From the cell containing the given text, extract its center point as [X, Y] coordinate. 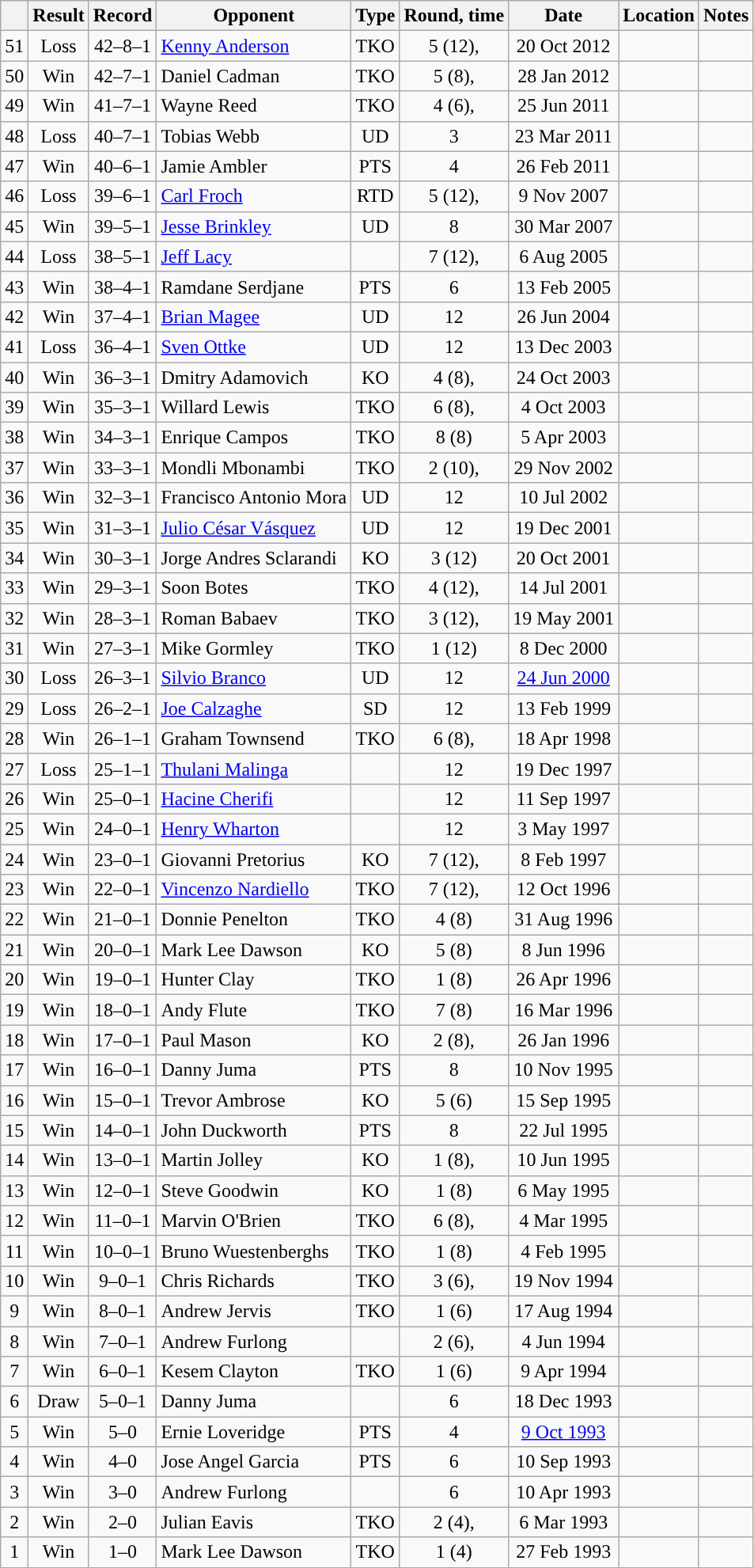
21–0–1 [123, 920]
19 [14, 1010]
Hunter Clay [254, 980]
Jeff Lacy [254, 256]
Willard Lewis [254, 408]
8–0–1 [123, 1311]
8 (8) [454, 438]
4 (8), [454, 378]
Record [123, 16]
4 (6), [454, 106]
15 Sep 1995 [563, 1100]
Paul Mason [254, 1040]
Date [563, 16]
10 Jun 1995 [563, 1160]
37 [14, 468]
Kesem Clayton [254, 1372]
2 (4), [454, 1522]
32 [14, 618]
Carl Froch [254, 196]
39–5–1 [123, 226]
13–0–1 [123, 1160]
3–0 [123, 1492]
2 (6), [454, 1342]
28–3–1 [123, 618]
Henry Wharton [254, 829]
13 Dec 2003 [563, 347]
5 (8), [454, 76]
Soon Botes [254, 588]
38–4–1 [123, 287]
33–3–1 [123, 468]
2 (8), [454, 1040]
26 Apr 1996 [563, 980]
29 [14, 708]
18–0–1 [123, 1010]
Round, time [454, 16]
23 [14, 890]
12 Oct 1996 [563, 890]
36–3–1 [123, 378]
Bruno Wuestenberghs [254, 1251]
42 [14, 317]
Brian Magee [254, 317]
5–0–1 [123, 1402]
Draw [59, 1402]
24 Jun 2000 [563, 678]
14 [14, 1160]
25–0–1 [123, 799]
17 [14, 1070]
Francisco Antonio Mora [254, 498]
21 [14, 950]
Jamie Ambler [254, 166]
13 [14, 1190]
19 Dec 2001 [563, 528]
19 Nov 1994 [563, 1281]
Andrew Jervis [254, 1311]
Wayne Reed [254, 106]
12–0–1 [123, 1190]
24–0–1 [123, 829]
10 Sep 1993 [563, 1462]
25 Jun 2011 [563, 106]
29–3–1 [123, 588]
20–0–1 [123, 950]
27–3–1 [123, 648]
15–0–1 [123, 1100]
Result [59, 16]
48 [14, 136]
20 Oct 2001 [563, 558]
Giovanni Pretorius [254, 859]
Mike Gormley [254, 648]
4 Oct 2003 [563, 408]
39 [14, 408]
1 (8), [454, 1160]
Donnie Penelton [254, 920]
33 [14, 588]
10–0–1 [123, 1251]
6–0–1 [123, 1372]
20 Oct 2012 [563, 46]
4 Jun 1994 [563, 1342]
3 (12) [454, 558]
26–3–1 [123, 678]
4 (12), [454, 588]
3 (6), [454, 1281]
Tobias Webb [254, 136]
Ernie Loveridge [254, 1432]
6 Mar 1993 [563, 1522]
Trevor Ambrose [254, 1100]
8 Feb 1997 [563, 859]
34 [14, 558]
36 [14, 498]
Silvio Branco [254, 678]
4 (8) [454, 920]
24 Oct 2003 [563, 378]
11–0–1 [123, 1221]
Hacine Cherifi [254, 799]
5 (8) [454, 950]
9 Nov 2007 [563, 196]
31–3–1 [123, 528]
RTD [375, 196]
3 May 1997 [563, 829]
26 Jun 2004 [563, 317]
30 Mar 2007 [563, 226]
26 Feb 2011 [563, 166]
16 [14, 1100]
35–3–1 [123, 408]
41 [14, 347]
27 [14, 769]
6 May 1995 [563, 1190]
7 [14, 1372]
31 [14, 648]
10 Jul 2002 [563, 498]
25–1–1 [123, 769]
9 [14, 1311]
Mondli Mbonambi [254, 468]
Type [375, 16]
36–4–1 [123, 347]
22–0–1 [123, 890]
38–5–1 [123, 256]
19 May 2001 [563, 618]
Sven Ottke [254, 347]
10 Nov 1995 [563, 1070]
11 [14, 1251]
19 Dec 1997 [563, 769]
20 [14, 980]
49 [14, 106]
Daniel Cadman [254, 76]
Opponent [254, 16]
Julian Eavis [254, 1522]
50 [14, 76]
Marvin O'Brien [254, 1221]
42–8–1 [123, 46]
37–4–1 [123, 317]
13 Feb 1999 [563, 708]
40 [14, 378]
38 [14, 438]
30 [14, 678]
3 (12), [454, 618]
9–0–1 [123, 1281]
1 [14, 1552]
30–3–1 [123, 558]
1–0 [123, 1552]
42–7–1 [123, 76]
1 (12) [454, 648]
Graham Townsend [254, 738]
39–6–1 [123, 196]
Thulani Malinga [254, 769]
4–0 [123, 1462]
SD [375, 708]
26–2–1 [123, 708]
Andy Flute [254, 1010]
29 Nov 2002 [563, 468]
26 [14, 799]
24 [14, 859]
2 (10), [454, 468]
Jose Angel Garcia [254, 1462]
51 [14, 46]
Julio César Vásquez [254, 528]
28 Jan 2012 [563, 76]
16–0–1 [123, 1070]
11 Sep 1997 [563, 799]
Jesse Brinkley [254, 226]
26–1–1 [123, 738]
4 Mar 1995 [563, 1221]
10 [14, 1281]
8 Jun 1996 [563, 950]
Location [659, 16]
27 Feb 1993 [563, 1552]
23–0–1 [123, 859]
Martin Jolley [254, 1160]
44 [14, 256]
31 Aug 1996 [563, 920]
22 [14, 920]
35 [14, 528]
23 Mar 2011 [563, 136]
5 Apr 2003 [563, 438]
Enrique Campos [254, 438]
5 (6) [454, 1100]
17–0–1 [123, 1040]
18 Apr 1998 [563, 738]
14 Jul 2001 [563, 588]
14–0–1 [123, 1130]
46 [14, 196]
Kenny Anderson [254, 46]
5–0 [123, 1432]
Ramdane Serdjane [254, 287]
7 (8) [454, 1010]
41–7–1 [123, 106]
8 Dec 2000 [563, 648]
6 Aug 2005 [563, 256]
13 Feb 2005 [563, 287]
19–0–1 [123, 980]
40–7–1 [123, 136]
9 Oct 1993 [563, 1432]
16 Mar 1996 [563, 1010]
2 [14, 1522]
1 (4) [454, 1552]
43 [14, 287]
22 Jul 1995 [563, 1130]
Joe Calzaghe [254, 708]
9 Apr 1994 [563, 1372]
Notes [726, 16]
Vincenzo Nardiello [254, 890]
Steve Goodwin [254, 1190]
40–6–1 [123, 166]
Chris Richards [254, 1281]
28 [14, 738]
45 [14, 226]
Dmitry Adamovich [254, 378]
47 [14, 166]
18 Dec 1993 [563, 1402]
32–3–1 [123, 498]
Jorge Andres Sclarandi [254, 558]
34–3–1 [123, 438]
John Duckworth [254, 1130]
26 Jan 1996 [563, 1040]
Roman Babaev [254, 618]
17 Aug 1994 [563, 1311]
25 [14, 829]
18 [14, 1040]
5 [14, 1432]
2–0 [123, 1522]
4 Feb 1995 [563, 1251]
7–0–1 [123, 1342]
15 [14, 1130]
10 Apr 1993 [563, 1492]
